Provide the (X, Y) coordinate of the cell's center where the given text is located.  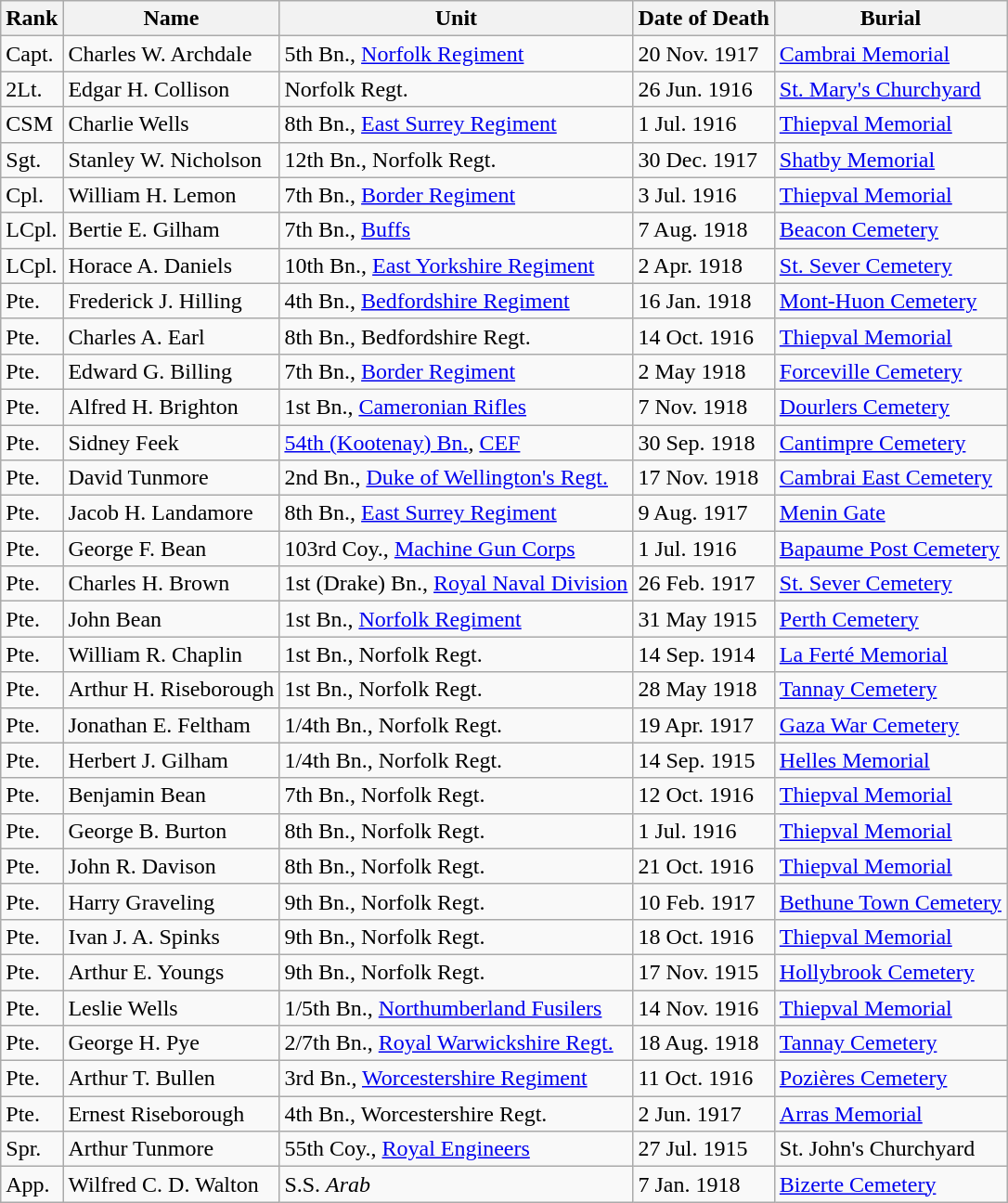
3 Jul. 1916 (704, 195)
Arras Memorial (890, 1114)
Perth Cemetery (890, 619)
Rank (32, 19)
Bizerte Cemetery (890, 1184)
7 Jan. 1918 (704, 1184)
18 Oct. 1916 (704, 937)
14 Oct. 1916 (704, 336)
Arthur E. Youngs (171, 972)
Alfred H. Brighton (171, 407)
Frederick J. Hilling (171, 301)
7th Bn., Norfolk Regt. (457, 796)
Charlie Wells (171, 124)
55th Coy., Royal Engineers (457, 1149)
Benjamin Bean (171, 796)
5th Bn., Norfolk Regiment (457, 54)
28 May 1918 (704, 690)
George H. Pye (171, 1043)
31 May 1915 (704, 619)
CSM (32, 124)
Ernest Riseborough (171, 1114)
3rd Bn., Worcestershire Regiment (457, 1079)
Herbert J. Gilham (171, 760)
George F. Bean (171, 549)
Horace A. Daniels (171, 265)
Capt. (32, 54)
John Bean (171, 619)
10th Bn., East Yorkshire Regiment (457, 265)
Spr. (32, 1149)
27 Jul. 1915 (704, 1149)
Cpl. (32, 195)
2 May 1918 (704, 371)
Jonathan E. Feltham (171, 725)
1/5th Bn., Northumberland Fusilers (457, 1007)
103rd Coy., Machine Gun Corps (457, 549)
14 Nov. 1916 (704, 1007)
Unit (457, 19)
9 Aug. 1917 (704, 513)
11 Oct. 1916 (704, 1079)
17 Nov. 1918 (704, 478)
George B. Burton (171, 831)
7 Aug. 1918 (704, 230)
20 Nov. 1917 (704, 54)
Burial (890, 19)
Sgt. (32, 160)
Edward G. Billing (171, 371)
Arthur Tunmore (171, 1149)
Charles A. Earl (171, 336)
Pozières Cemetery (890, 1079)
Arthur T. Bullen (171, 1079)
St. John's Churchyard (890, 1149)
2nd Bn., Duke of Wellington's Regt. (457, 478)
12th Bn., Norfolk Regt. (457, 160)
Cambrai Memorial (890, 54)
Harry Graveling (171, 901)
Helles Memorial (890, 760)
4th Bn., Worcestershire Regt. (457, 1114)
26 Feb. 1917 (704, 584)
Wilfred C. D. Walton (171, 1184)
1st Bn., Cameronian Rifles (457, 407)
10 Feb. 1917 (704, 901)
Edgar H. Collison (171, 89)
2/7th Bn., Royal Warwickshire Regt. (457, 1043)
Charles H. Brown (171, 584)
2 Apr. 1918 (704, 265)
Gaza War Cemetery (890, 725)
Bapaume Post Cemetery (890, 549)
21 Oct. 1916 (704, 866)
Dourlers Cemetery (890, 407)
Arthur H. Riseborough (171, 690)
12 Oct. 1916 (704, 796)
Mont-Huon Cemetery (890, 301)
Cantimpre Cemetery (890, 443)
30 Sep. 1918 (704, 443)
Charles W. Archdale (171, 54)
Cambrai East Cemetery (890, 478)
1st Bn., Norfolk Regiment (457, 619)
4th Bn., Bedfordshire Regiment (457, 301)
Name (171, 19)
App. (32, 1184)
7th Bn., Buffs (457, 230)
1st (Drake) Bn., Royal Naval Division (457, 584)
Ivan J. A. Spinks (171, 937)
Forceville Cemetery (890, 371)
17 Nov. 1915 (704, 972)
Stanley W. Nicholson (171, 160)
Bertie E. Gilham (171, 230)
Leslie Wells (171, 1007)
18 Aug. 1918 (704, 1043)
8th Bn., Bedfordshire Regt. (457, 336)
16 Jan. 1918 (704, 301)
26 Jun. 1916 (704, 89)
Sidney Feek (171, 443)
19 Apr. 1917 (704, 725)
14 Sep. 1914 (704, 654)
S.S. Arab (457, 1184)
30 Dec. 1917 (704, 160)
Norfolk Regt. (457, 89)
2 Jun. 1917 (704, 1114)
2Lt. (32, 89)
7 Nov. 1918 (704, 407)
Shatby Memorial (890, 160)
Bethune Town Cemetery (890, 901)
14 Sep. 1915 (704, 760)
54th (Kootenay) Bn., CEF (457, 443)
St. Mary's Churchyard (890, 89)
Beacon Cemetery (890, 230)
Date of Death (704, 19)
William H. Lemon (171, 195)
Menin Gate (890, 513)
Hollybrook Cemetery (890, 972)
La Ferté Memorial (890, 654)
William R. Chaplin (171, 654)
David Tunmore (171, 478)
John R. Davison (171, 866)
Jacob H. Landamore (171, 513)
